Find where the given text appears and provide that cell's center as (x, y) coordinate. 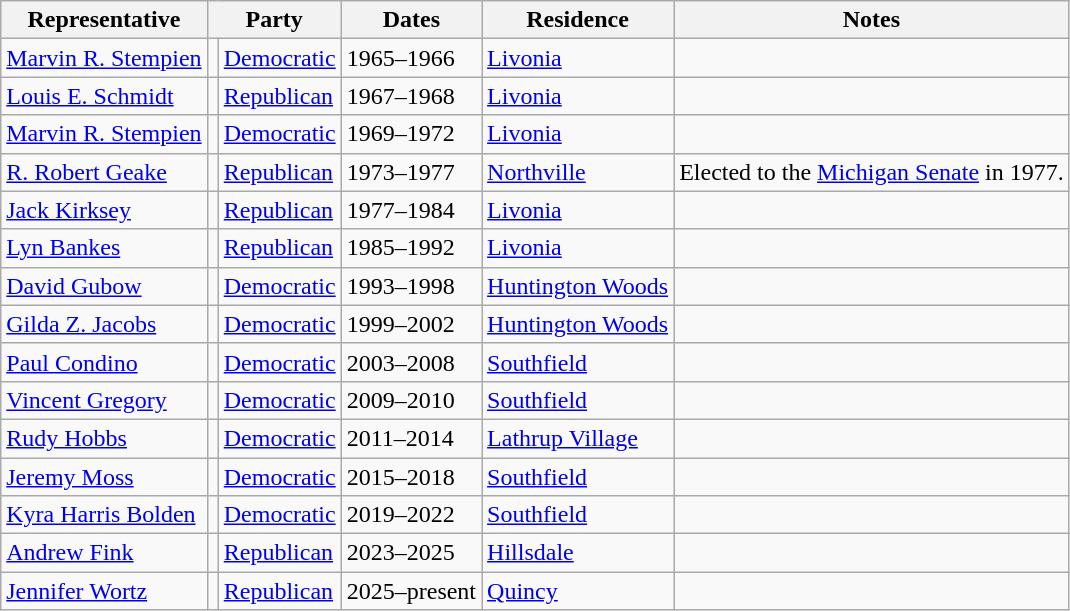
Dates (411, 20)
2009–2010 (411, 400)
1999–2002 (411, 324)
2003–2008 (411, 362)
Hillsdale (578, 553)
Rudy Hobbs (104, 438)
Kyra Harris Bolden (104, 515)
1969–1972 (411, 134)
Paul Condino (104, 362)
Party (274, 20)
1973–1977 (411, 172)
Gilda Z. Jacobs (104, 324)
1993–1998 (411, 286)
Jack Kirksey (104, 210)
Elected to the Michigan Senate in 1977. (872, 172)
R. Robert Geake (104, 172)
1985–1992 (411, 248)
Quincy (578, 591)
2015–2018 (411, 477)
Notes (872, 20)
Representative (104, 20)
Andrew Fink (104, 553)
1977–1984 (411, 210)
Northville (578, 172)
1967–1968 (411, 96)
Lathrup Village (578, 438)
2019–2022 (411, 515)
Residence (578, 20)
2011–2014 (411, 438)
Lyn Bankes (104, 248)
Jennifer Wortz (104, 591)
Vincent Gregory (104, 400)
David Gubow (104, 286)
2025–present (411, 591)
Louis E. Schmidt (104, 96)
Jeremy Moss (104, 477)
1965–1966 (411, 58)
2023–2025 (411, 553)
